From the cell containing the given text, extract its center point as (x, y) coordinate. 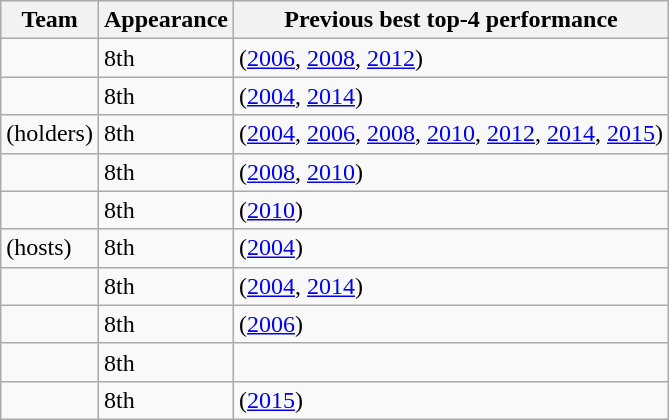
(2010) (452, 210)
(2004, 2006, 2008, 2010, 2012, 2014, 2015) (452, 134)
(2006, 2008, 2012) (452, 58)
(2008, 2010) (452, 172)
(2004) (452, 248)
(2006) (452, 324)
Team (50, 20)
(holders) (50, 134)
(2015) (452, 400)
Previous best top-4 performance (452, 20)
(hosts) (50, 248)
Appearance (166, 20)
